Detect which cell encompasses the target text, then output its (x, y) center coordinate. 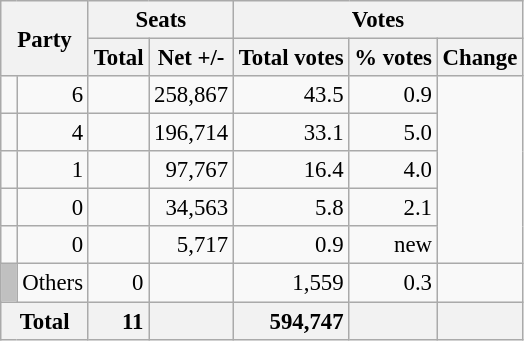
16.4 (290, 170)
5.8 (290, 208)
1 (52, 170)
Net +/- (192, 58)
5.0 (393, 133)
33.1 (290, 133)
Change (480, 58)
2.1 (393, 208)
Total votes (290, 58)
Seats (160, 20)
258,867 (192, 95)
11 (118, 321)
0.3 (393, 283)
196,714 (192, 133)
% votes (393, 58)
4 (52, 133)
594,747 (290, 321)
1,559 (290, 283)
5,717 (192, 245)
97,767 (192, 170)
Party (45, 38)
34,563 (192, 208)
4.0 (393, 170)
new (393, 245)
43.5 (290, 95)
Others (52, 283)
6 (52, 95)
Votes (378, 20)
